Search for the cell housing the specified text and yield its [x, y] center coordinate. 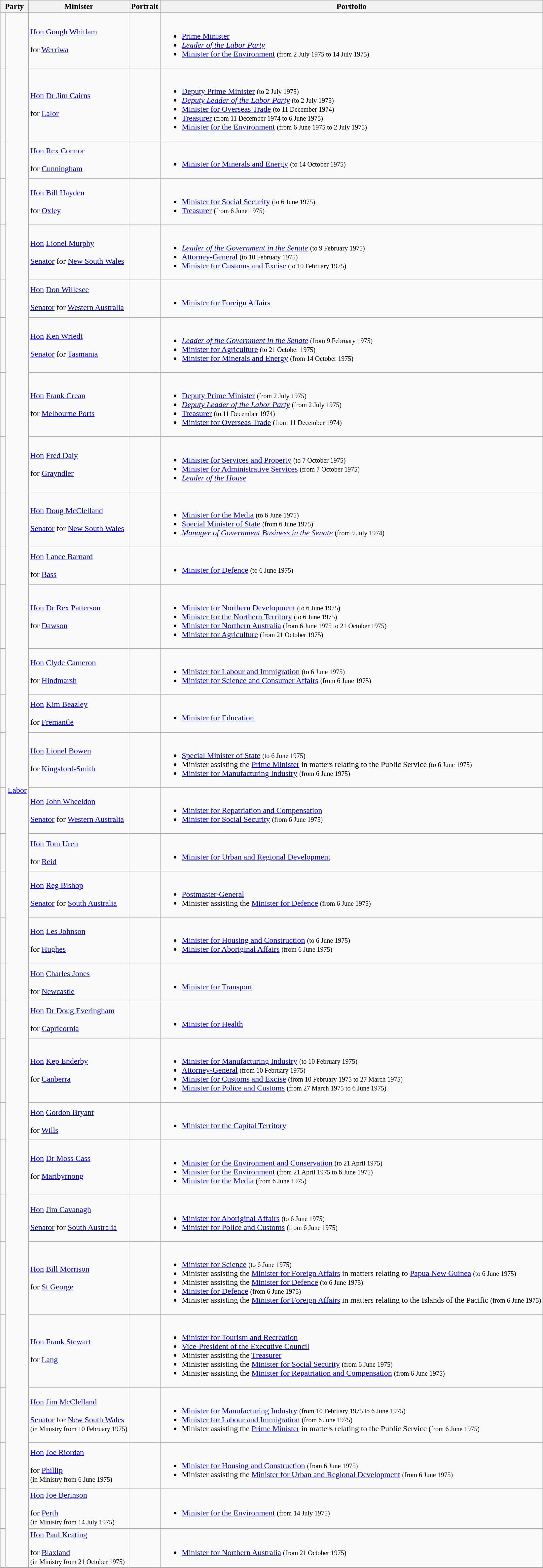
Minister for Education [351, 714]
Hon Jim McClelland Senator for New South Wales (in Ministry from 10 February 1975) [79, 1415]
Prime MinisterLeader of the Labor PartyMinister for the Environment (from 2 July 1975 to 14 July 1975) [351, 40]
Hon Dr Doug Everingham for Capricornia [79, 1020]
Hon Kep Enderby for Canberra [79, 1070]
Hon Dr Moss Cass for Maribyrnong [79, 1167]
Hon Ken Wriedt Senator for Tasmania [79, 345]
Hon Clyde Cameron for Hindmarsh [79, 672]
Minister for Aboriginal Affairs (to 6 June 1975)Minister for Police and Customs (from 6 June 1975) [351, 1218]
Hon Gordon Bryant for Wills [79, 1121]
Portrait [145, 7]
Minister for Services and Property (to 7 October 1975)Minister for Administrative Services (from 7 October 1975)Leader of the House [351, 464]
Hon Doug McClelland Senator for New South Wales [79, 519]
Hon Dr Rex Patterson for Dawson [79, 616]
Labor [17, 790]
Postmaster-GeneralMinister assisting the Minister for Defence (from 6 June 1975) [351, 894]
Minister for Labour and Immigration (to 6 June 1975)Minister for Science and Consumer Affairs (from 6 June 1975) [351, 672]
Hon Joe Berinson for Perth (in Ministry from 14 July 1975) [79, 1509]
Hon Reg Bishop Senator for South Australia [79, 894]
Party [15, 7]
Hon Dr Jim Cairns for Lalor [79, 104]
Hon Lionel Bowen for Kingsford-Smith [79, 760]
Minister for Housing and Construction (from 6 June 1975)Minister assisting the Minister for Urban and Regional Development (from 6 June 1975) [351, 1466]
Hon Tom Uren for Reid [79, 853]
Hon Jim Cavanagh Senator for South Australia [79, 1218]
Minister for Defence (to 6 June 1975) [351, 566]
Minister for Urban and Regional Development [351, 853]
Hon Bill Morrison for St George [79, 1278]
Minister for the Media (to 6 June 1975)Special Minister of State (from 6 June 1975)Manager of Government Business in the Senate (from 9 July 1974) [351, 519]
Hon Bill Hayden for Oxley [79, 202]
Minister for Housing and Construction (to 6 June 1975)Minister for Aboriginal Affairs (from 6 June 1975) [351, 940]
Hon Lionel Murphy Senator for New South Wales [79, 252]
Minister for Northern Australia (from 21 October 1975) [351, 1548]
Hon John Wheeldon Senator for Western Australia [79, 811]
Hon Gough Whitlam for Werriwa [79, 40]
Hon Les Johnson for Hughes [79, 940]
Hon Lance Barnard for Bass [79, 566]
Hon Don Willesee Senator for Western Australia [79, 299]
Hon Paul Keating for Blaxland (in Ministry from 21 October 1975) [79, 1548]
Minister for the Capital Territory [351, 1121]
Minister [79, 7]
Hon Frank Crean for Melbourne Ports [79, 404]
Minister for Foreign Affairs [351, 299]
Hon Frank Stewart for Lang [79, 1351]
Hon Fred Daly for Grayndler [79, 464]
Portfolio [351, 7]
Hon Kim Beazley for Fremantle [79, 714]
Hon Rex Connor for Cunningham [79, 160]
Minister for the Environment (from 14 July 1975) [351, 1509]
Minister for Repatriation and CompensationMinister for Social Security (from 6 June 1975) [351, 811]
Hon Charles Jones for Newcastle [79, 982]
Minister for Transport [351, 982]
Minister for Health [351, 1020]
Minister for Social Security (to 6 June 1975)Treasurer (from 6 June 1975) [351, 202]
Hon Joe Riordan for Phillip (in Ministry from 6 June 1975) [79, 1466]
Minister for Minerals and Energy (to 14 October 1975) [351, 160]
